Identify which cell holds the provided text, then report its (x, y) central coordinate. 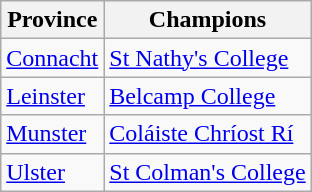
Munster (52, 134)
Ulster (52, 172)
St Nathy's College (208, 58)
Province (52, 20)
Connacht (52, 58)
Champions (208, 20)
Leinster (52, 96)
Coláiste Chríost Rí (208, 134)
Belcamp College (208, 96)
St Colman's College (208, 172)
